Output the (x, y) coordinate of the center of the cell containing the given text.  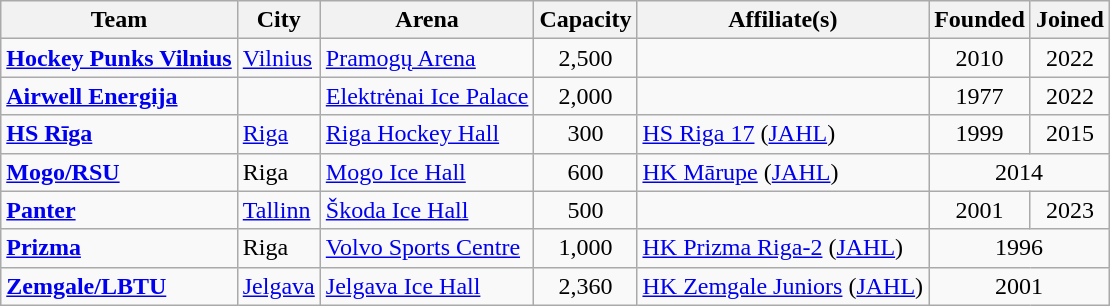
Founded (980, 20)
1999 (980, 134)
Jelgava (278, 286)
Vilnius (278, 58)
HS Rīga (119, 134)
Prizma (119, 248)
2014 (1020, 172)
Affiliate(s) (783, 20)
Volvo Sports Centre (427, 248)
2,500 (586, 58)
500 (586, 210)
HK Prizma Riga-2 (JAHL) (783, 248)
Hockey Punks Vilnius (119, 58)
Panter (119, 210)
HS Riga 17 (JAHL) (783, 134)
300 (586, 134)
Elektrėnai Ice Palace (427, 96)
2,360 (586, 286)
1977 (980, 96)
600 (586, 172)
Joined (1070, 20)
Mogo Ice Hall (427, 172)
Mogo/RSU (119, 172)
City (278, 20)
Team (119, 20)
2010 (980, 58)
Škoda Ice Hall (427, 210)
1,000 (586, 248)
Airwell Energija (119, 96)
Zemgale/LBTU (119, 286)
HK Mārupe (JAHL) (783, 172)
2023 (1070, 210)
Tallinn (278, 210)
Pramogų Arena (427, 58)
2015 (1070, 134)
2,000 (586, 96)
1996 (1020, 248)
Riga Hockey Hall (427, 134)
Jelgava Ice Hall (427, 286)
HK Zemgale Juniors (JAHL) (783, 286)
Arena (427, 20)
Capacity (586, 20)
